Pinpoint the cell where the given text exists, returning its (X, Y) midpoint coordinate. 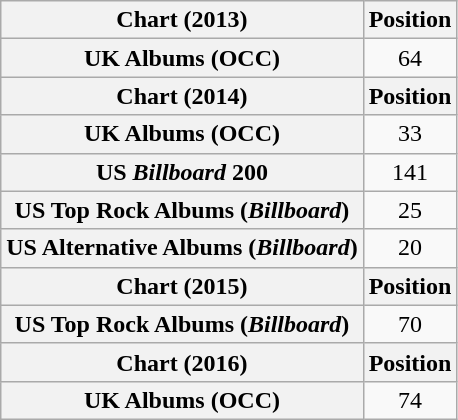
20 (410, 248)
141 (410, 172)
74 (410, 400)
33 (410, 134)
Chart (2016) (182, 362)
US Alternative Albums (Billboard) (182, 248)
Chart (2013) (182, 20)
70 (410, 324)
64 (410, 58)
25 (410, 210)
Chart (2014) (182, 96)
Chart (2015) (182, 286)
US Billboard 200 (182, 172)
